Pinpoint the cell where the given text exists, returning its [x, y] midpoint coordinate. 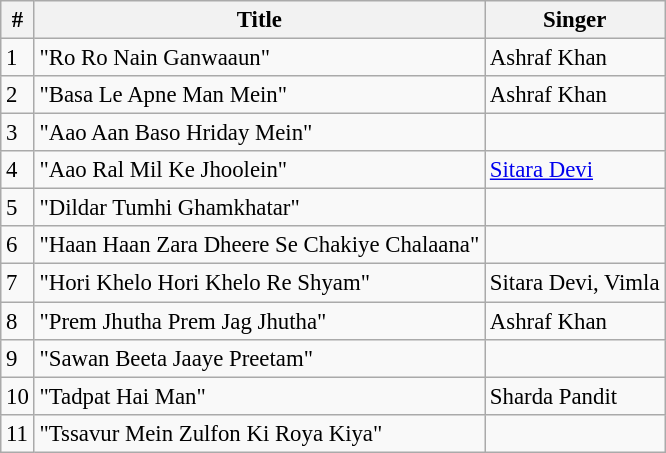
8 [18, 321]
Sitara Devi, Vimla [575, 283]
Title [259, 20]
9 [18, 358]
6 [18, 245]
"Prem Jhutha Prem Jag Jhutha" [259, 321]
"Haan Haan Zara Dheere Se Chakiye Chalaana" [259, 245]
"Sawan Beeta Jaaye Preetam" [259, 358]
4 [18, 170]
"Hori Khelo Hori Khelo Re Shyam" [259, 283]
"Basa Le Apne Man Mein" [259, 95]
"Tssavur Mein Zulfon Ki Roya Kiya" [259, 433]
7 [18, 283]
1 [18, 58]
Sharda Pandit [575, 396]
10 [18, 396]
Singer [575, 20]
11 [18, 433]
3 [18, 133]
"Ro Ro Nain Ganwaaun" [259, 58]
# [18, 20]
"Dildar Tumhi Ghamkhatar" [259, 208]
5 [18, 208]
"Tadpat Hai Man" [259, 396]
Sitara Devi [575, 170]
"Aao Aan Baso Hriday Mein" [259, 133]
2 [18, 95]
"Aao Ral Mil Ke Jhoolein" [259, 170]
